Return the [X, Y] coordinate for the center point of the cell that contains the specified text.  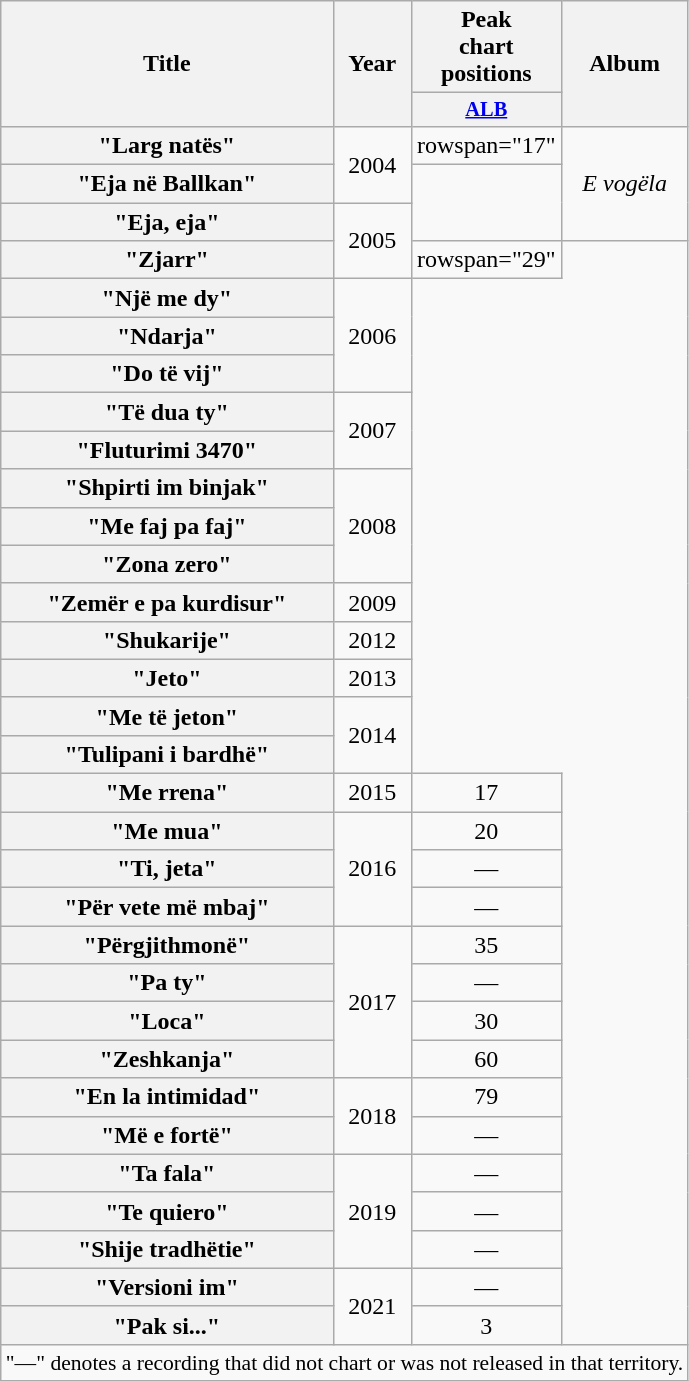
"Zeshkanja" [167, 1059]
2018 [372, 1116]
"Loca" [167, 1021]
"Shpirti im binjak" [167, 488]
"Ndarja" [167, 336]
2009 [372, 602]
2012 [372, 640]
20 [487, 831]
"Fluturimi 3470" [167, 450]
"Pa ty" [167, 983]
2014 [372, 735]
"Pak si..." [167, 1325]
E vogëla [624, 183]
2013 [372, 678]
Year [372, 64]
"Jeto" [167, 678]
"Shije tradhëtie" [167, 1249]
2008 [372, 526]
"Më e fortë" [167, 1135]
"Ta fala" [167, 1173]
"Do të vij" [167, 374]
"Një me dy" [167, 298]
"Përgjithmonë" [167, 945]
"Tulipani i bardhë" [167, 754]
"Ti, jeta" [167, 869]
"Me të jeton" [167, 716]
rowspan="17" [487, 145]
2021 [372, 1306]
"Zjarr" [167, 260]
2016 [372, 869]
"Shukarije" [167, 640]
"Zemër e pa kurdisur" [167, 602]
"Te quiero" [167, 1211]
2017 [372, 1002]
2006 [372, 336]
Peakchartpositions [487, 47]
2005 [372, 241]
"Me faj pa faj" [167, 526]
"Me rrena" [167, 793]
"Të dua ty" [167, 412]
"Për vete më mbaj" [167, 907]
30 [487, 1021]
"—" denotes a recording that did not chart or was not released in that territory. [345, 1362]
ALB [487, 110]
"Eja, eja" [167, 222]
2007 [372, 431]
rowspan="29" [487, 260]
60 [487, 1059]
2019 [372, 1211]
3 [487, 1325]
"Eja në Ballkan" [167, 184]
"Me mua" [167, 831]
"Larg natës" [167, 145]
Title [167, 64]
"En la intimidad" [167, 1097]
17 [487, 793]
79 [487, 1097]
"Versioni im" [167, 1287]
2015 [372, 793]
"Zona zero" [167, 564]
2004 [372, 164]
35 [487, 945]
Album [624, 64]
